Output the (X, Y) coordinate of the center of the cell containing the given text.  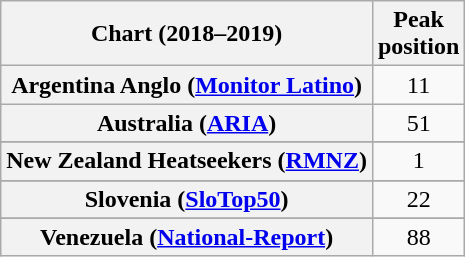
Chart (2018–2019) (187, 34)
1 (418, 161)
New Zealand Heatseekers (RMNZ) (187, 161)
Slovenia (SloTop50) (187, 199)
Venezuela (National-Report) (187, 237)
22 (418, 199)
Australia (ARIA) (187, 123)
51 (418, 123)
11 (418, 85)
Peak position (418, 34)
88 (418, 237)
Argentina Anglo (Monitor Latino) (187, 85)
